Detect which cell encompasses the target text, then output its [x, y] center coordinate. 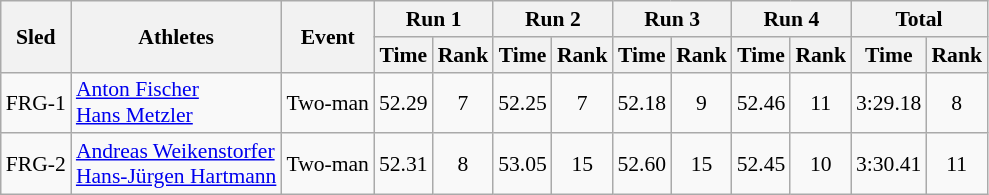
10 [820, 164]
9 [702, 102]
Andreas WeikenstorferHans-Jürgen Hartmann [176, 164]
53.05 [522, 164]
52.60 [642, 164]
Athletes [176, 36]
52.31 [404, 164]
Run 1 [434, 19]
FRG-1 [36, 102]
FRG-2 [36, 164]
52.29 [404, 102]
Run 2 [552, 19]
Run 3 [672, 19]
Event [328, 36]
3:30.41 [888, 164]
Sled [36, 36]
Anton FischerHans Metzler [176, 102]
Total [919, 19]
52.46 [762, 102]
52.45 [762, 164]
52.18 [642, 102]
Run 4 [792, 19]
52.25 [522, 102]
3:29.18 [888, 102]
